Provide the [x, y] coordinate of the cell's center where the given text is located.  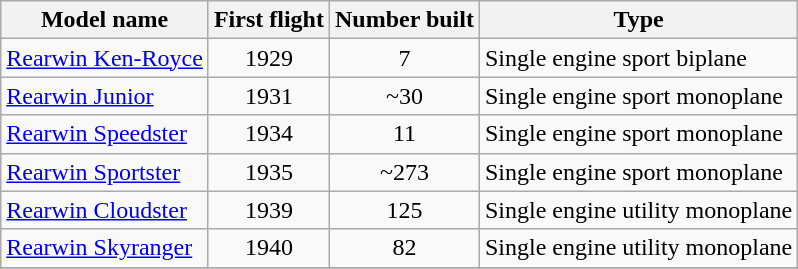
1934 [268, 134]
1929 [268, 58]
Rearwin Junior [105, 96]
Single engine sport biplane [638, 58]
Rearwin Sportster [105, 172]
125 [404, 210]
Number built [404, 20]
1931 [268, 96]
Rearwin Cloudster [105, 210]
1940 [268, 248]
~30 [404, 96]
Rearwin Ken-Royce [105, 58]
1935 [268, 172]
1939 [268, 210]
11 [404, 134]
Type [638, 20]
First flight [268, 20]
Rearwin Speedster [105, 134]
7 [404, 58]
~273 [404, 172]
Rearwin Skyranger [105, 248]
Model name [105, 20]
82 [404, 248]
